For the text-containing cell, return its midpoint in [X, Y] coordinate format. 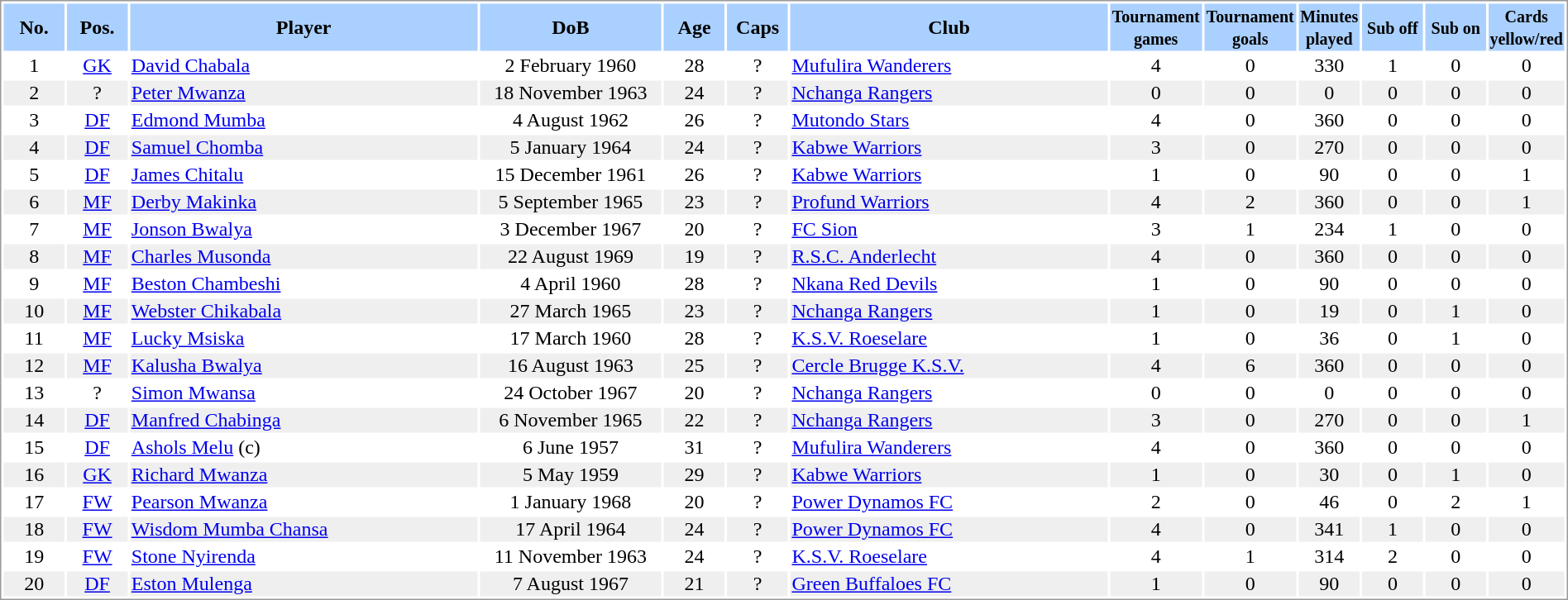
18 November 1963 [571, 93]
Cercle Brugge K.S.V. [949, 366]
Minutesplayed [1329, 26]
Webster Chikabala [304, 312]
Pearson Mwanza [304, 502]
6 June 1957 [571, 447]
Nkana Red Devils [949, 283]
2 February 1960 [571, 65]
David Chabala [304, 65]
Ashols Melu (c) [304, 447]
13 [33, 393]
Jonson Bwalya [304, 229]
Simon Mwansa [304, 393]
7 [33, 229]
29 [695, 475]
R.S.C. Anderlecht [949, 257]
22 August 1969 [571, 257]
18 [33, 530]
31 [695, 447]
15 December 1961 [571, 174]
314 [1329, 556]
Edmond Mumba [304, 120]
234 [1329, 229]
Manfred Chabinga [304, 421]
15 [33, 447]
1 January 1968 [571, 502]
16 August 1963 [571, 366]
Richard Mwanza [304, 475]
22 [695, 421]
Caps [758, 26]
Tournamentgames [1156, 26]
5 September 1965 [571, 202]
16 [33, 475]
Mutondo Stars [949, 120]
21 [695, 584]
FC Sion [949, 229]
24 October 1967 [571, 393]
Tournamentgoals [1250, 26]
25 [695, 366]
Player [304, 26]
9 [33, 283]
James Chitalu [304, 174]
5 May 1959 [571, 475]
Peter Mwanza [304, 93]
Pos. [98, 26]
No. [33, 26]
Charles Musonda [304, 257]
Lucky Msiska [304, 338]
Green Buffaloes FC [949, 584]
30 [1329, 475]
11 November 1963 [571, 556]
14 [33, 421]
Beston Chambeshi [304, 283]
36 [1329, 338]
5 January 1964 [571, 148]
4 April 1960 [571, 283]
Kalusha Bwalya [304, 366]
17 [33, 502]
Stone Nyirenda [304, 556]
17 March 1960 [571, 338]
Sub off [1393, 26]
11 [33, 338]
Club [949, 26]
27 March 1965 [571, 312]
Derby Makinka [304, 202]
10 [33, 312]
Samuel Chomba [304, 148]
6 November 1965 [571, 421]
5 [33, 174]
12 [33, 366]
330 [1329, 65]
Profund Warriors [949, 202]
17 April 1964 [571, 530]
4 August 1962 [571, 120]
7 August 1967 [571, 584]
Wisdom Mumba Chansa [304, 530]
8 [33, 257]
Eston Mulenga [304, 584]
46 [1329, 502]
DoB [571, 26]
341 [1329, 530]
Age [695, 26]
Cardsyellow/red [1527, 26]
Sub on [1456, 26]
3 December 1967 [571, 229]
